Return (x, y) of the center of cell containing provided text 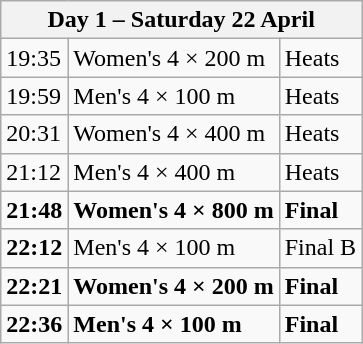
22:36 (34, 324)
22:21 (34, 286)
Men's 4 × 400 m (174, 172)
Final B (320, 248)
20:31 (34, 134)
21:48 (34, 210)
Women's 4 × 400 m (174, 134)
19:59 (34, 96)
Women's 4 × 800 m (174, 210)
21:12 (34, 172)
22:12 (34, 248)
19:35 (34, 58)
Day 1 – Saturday 22 April (182, 20)
